From the cell containing the given text, extract its center point as [x, y] coordinate. 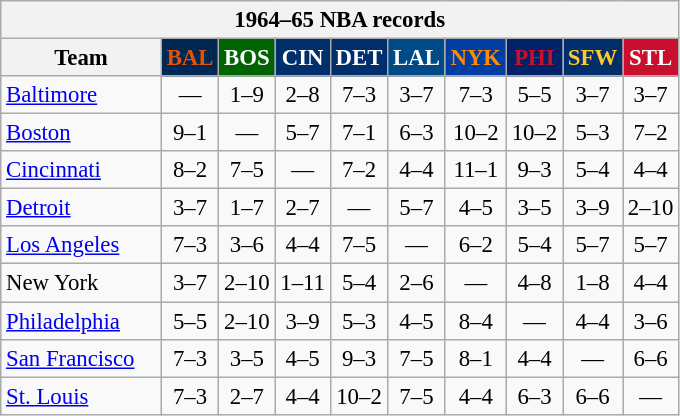
PHI [534, 58]
New York [82, 283]
St. Louis [82, 396]
8–1 [476, 358]
Detroit [82, 208]
1–9 [247, 95]
1–11 [302, 283]
CIN [302, 58]
9–1 [190, 133]
Cincinnati [82, 170]
1964–65 NBA records [340, 20]
BOS [247, 58]
STL [651, 58]
Los Angeles [82, 245]
2–8 [302, 95]
SFW [593, 58]
1–8 [593, 283]
Baltimore [82, 95]
2–6 [416, 283]
Team [82, 58]
7–1 [358, 133]
Philadelphia [82, 321]
BAL [190, 58]
8–2 [190, 170]
NYK [476, 58]
San Francisco [82, 358]
8–4 [476, 321]
Boston [82, 133]
DET [358, 58]
LAL [416, 58]
1–7 [247, 208]
6–2 [476, 245]
4–8 [534, 283]
11–1 [476, 170]
